For the text-containing cell, return its midpoint in (X, Y) coordinate format. 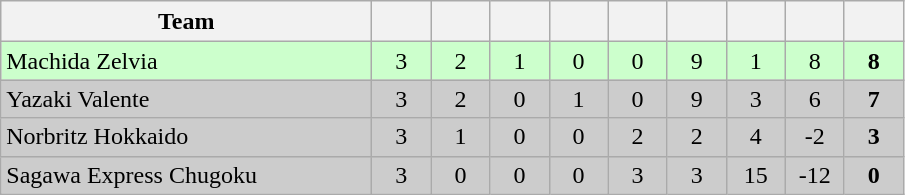
Machida Zelvia (186, 61)
15 (756, 175)
7 (874, 99)
-12 (814, 175)
Norbritz Hokkaido (186, 137)
-2 (814, 137)
Yazaki Valente (186, 99)
Team (186, 22)
6 (814, 99)
4 (756, 137)
Sagawa Express Chugoku (186, 175)
